Extract the (x, y) coordinate from the center of the cell holding the provided text.  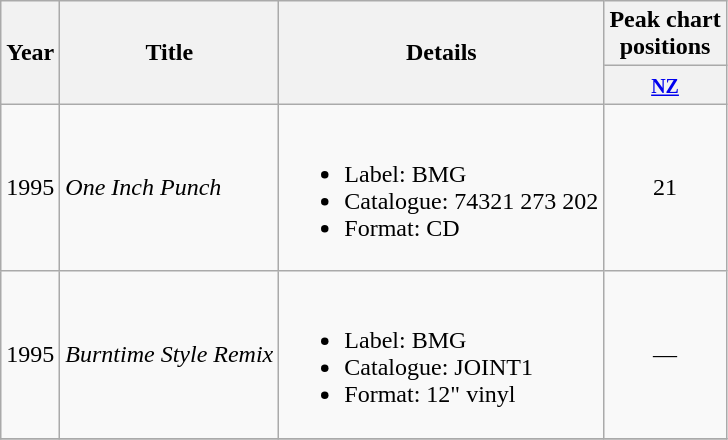
— (665, 354)
Details (442, 52)
Year (30, 52)
Peak chartpositions (665, 34)
Burntime Style Remix (170, 354)
21 (665, 188)
Label: BMGCatalogue: JOINT1Format: 12" vinyl (442, 354)
Title (170, 52)
NZ (665, 85)
Label: BMGCatalogue: 74321 273 202Format: CD (442, 188)
One Inch Punch (170, 188)
